Find where the given text appears and provide that cell's center as [X, Y] coordinate. 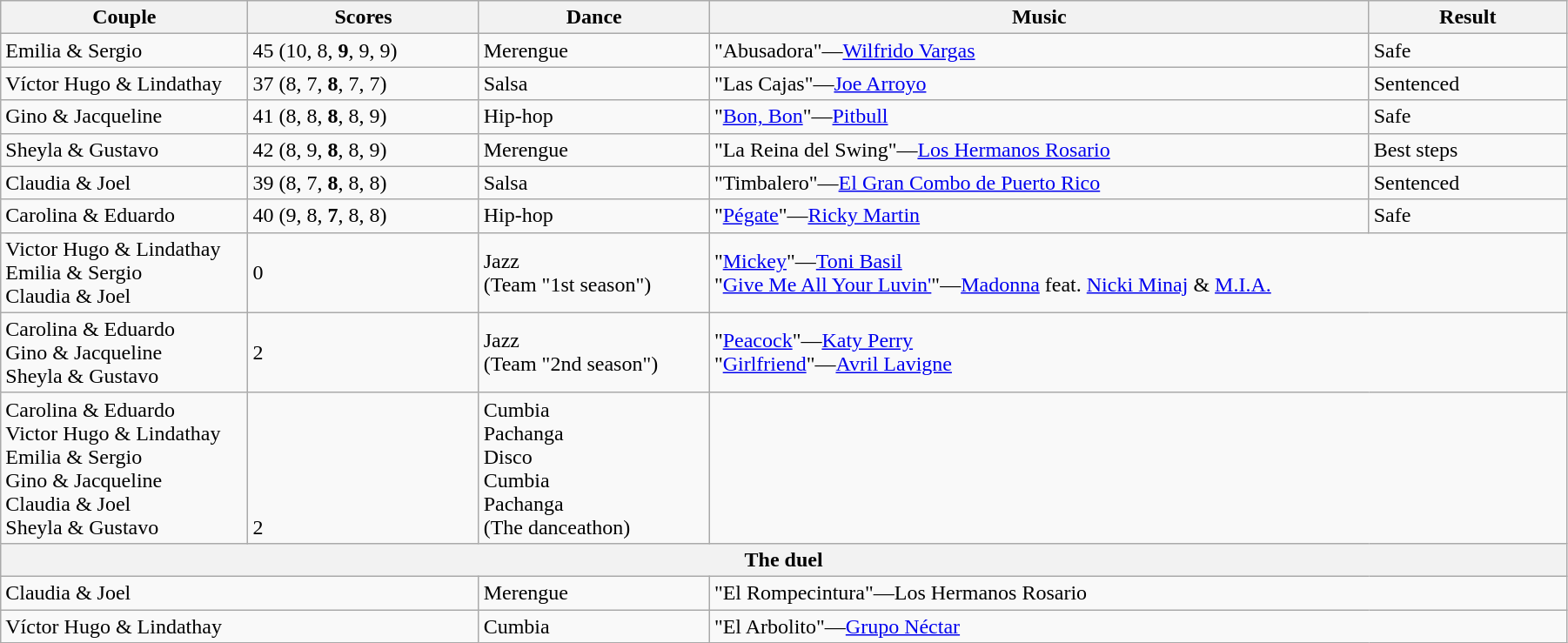
Result [1467, 17]
40 (9, 8, 7, 8, 8) [364, 216]
Jazz(Team "2nd season") [593, 352]
Jazz(Team "1st season") [593, 272]
Sheyla & Gustavo [124, 150]
Music [1039, 17]
"La Reina del Swing"—Los Hermanos Rosario [1039, 150]
Carolina & EduardoVictor Hugo & LindathayEmilia & SergioGino & JacquelineClaudia & JoelSheyla & Gustavo [124, 468]
41 (8, 8, 8, 8, 9) [364, 117]
Carolina & EduardoGino & JacquelineSheyla & Gustavo [124, 352]
Cumbia [593, 626]
Carolina & Eduardo [124, 216]
42 (8, 9, 8, 8, 9) [364, 150]
37 (8, 7, 8, 7, 7) [364, 84]
Gino & Jacqueline [124, 117]
"El Arbolito"—Grupo Néctar [1138, 626]
"Mickey"—Toni Basil"Give Me All Your Luvin'"—Madonna feat. Nicki Minaj & M.I.A. [1138, 272]
"Bon, Bon"—Pitbull [1039, 117]
Scores [364, 17]
45 (10, 8, 9, 9, 9) [364, 50]
Couple [124, 17]
"Pégate"—Ricky Martin [1039, 216]
"Timbalero"—El Gran Combo de Puerto Rico [1039, 183]
Victor Hugo & LindathayEmilia & SergioClaudia & Joel [124, 272]
The duel [784, 559]
Dance [593, 17]
"Las Cajas"—Joe Arroyo [1039, 84]
0 [364, 272]
Best steps [1467, 150]
Emilia & Sergio [124, 50]
"Peacock"—Katy Perry"Girlfriend"—Avril Lavigne [1138, 352]
"Abusadora"—Wilfrido Vargas [1039, 50]
"El Rompecintura"—Los Hermanos Rosario [1138, 593]
39 (8, 7, 8, 8, 8) [364, 183]
CumbiaPachangaDiscoCumbiaPachanga(The danceathon) [593, 468]
